Search for the cell housing the specified text and yield its (X, Y) center coordinate. 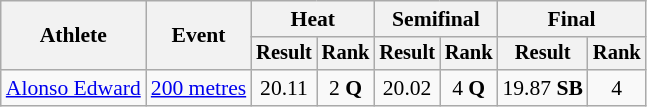
20.11 (284, 88)
Semifinal (436, 19)
Heat (312, 19)
Athlete (74, 36)
4 (617, 88)
19.87 SB (542, 88)
Alonso Edward (74, 88)
20.02 (407, 88)
Event (198, 36)
Final (571, 19)
2 Q (346, 88)
200 metres (198, 88)
4 Q (469, 88)
